Scan for the cell matching the given text and deliver its [x, y] coordinate at center. 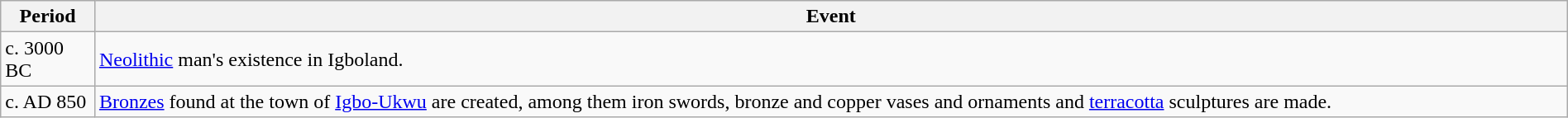
c. AD 850 [48, 101]
Event [830, 17]
Period [48, 17]
c. 3000 BC [48, 59]
Neolithic man's existence in Igboland. [830, 59]
Bronzes found at the town of Igbo-Ukwu are created, among them iron swords, bronze and copper vases and ornaments and terracotta sculptures are made. [830, 101]
